Scan for the cell matching the given text and deliver its (x, y) coordinate at center. 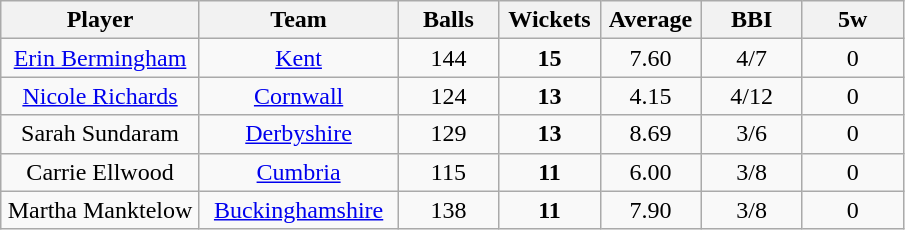
Cumbria (298, 172)
4/7 (752, 58)
7.90 (650, 210)
115 (448, 172)
Sarah Sundaram (100, 134)
124 (448, 96)
Kent (298, 58)
4.15 (650, 96)
Player (100, 20)
5w (852, 20)
4/12 (752, 96)
138 (448, 210)
Team (298, 20)
7.60 (650, 58)
Martha Manktelow (100, 210)
129 (448, 134)
3/6 (752, 134)
BBI (752, 20)
Balls (448, 20)
Derbyshire (298, 134)
8.69 (650, 134)
144 (448, 58)
Erin Bermingham (100, 58)
Average (650, 20)
Buckinghamshire (298, 210)
Cornwall (298, 96)
Wickets (550, 20)
Nicole Richards (100, 96)
Carrie Ellwood (100, 172)
6.00 (650, 172)
15 (550, 58)
